Locate the cell with the specified text and output its [X, Y] center coordinate. 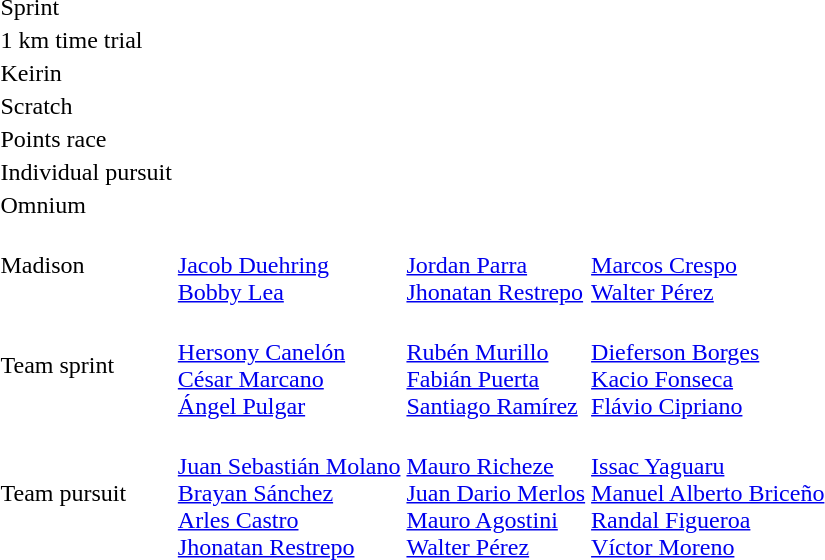
Jordan ParraJhonatan Restrepo [496, 265]
Rubén MurilloFabián PuertaSantiago Ramírez [496, 366]
Hersony CanelónCésar MarcanoÁngel Pulgar [289, 366]
Jacob DuehringBobby Lea [289, 265]
